Locate the cell with the specified text and output its (x, y) center coordinate. 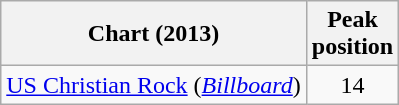
14 (352, 85)
Chart (2013) (154, 34)
US Christian Rock (Billboard) (154, 85)
Peakposition (352, 34)
